Locate the cell with the specified text and output its (X, Y) center coordinate. 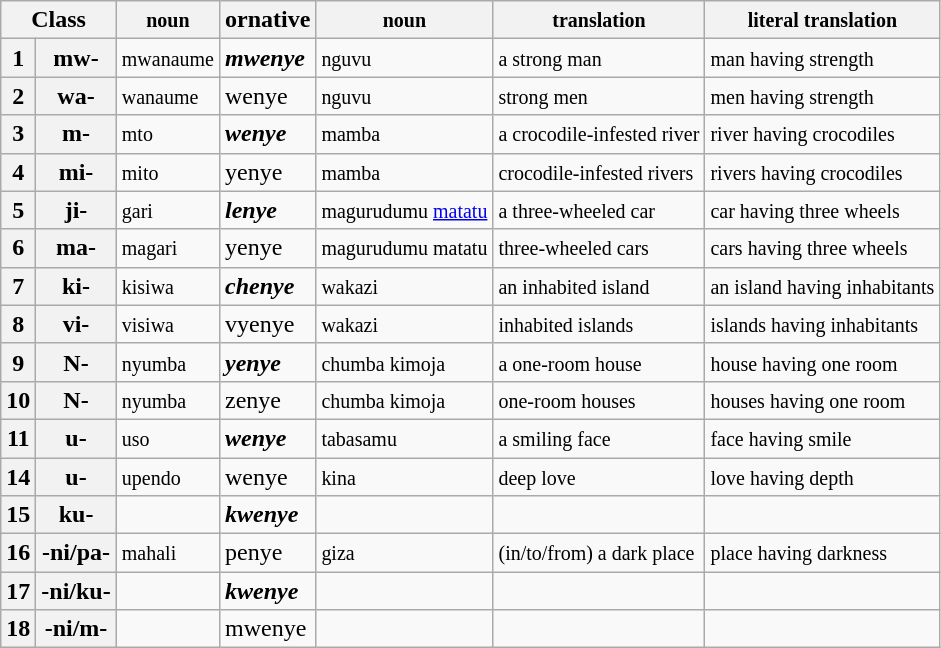
house having one room (822, 362)
9 (18, 362)
mito (168, 172)
magari (168, 248)
mwanaume (168, 58)
Class (59, 20)
8 (18, 324)
mi- (76, 172)
(in/to/from) a dark place (599, 553)
ma- (76, 248)
chenye (267, 286)
-ni/pa- (76, 553)
m- (76, 134)
2 (18, 96)
visiwa (168, 324)
a crocodile-infested river (599, 134)
men having strength (822, 96)
ornative (267, 20)
kisiwa (168, 286)
wa- (76, 96)
deep love (599, 477)
ku- (76, 515)
mto (168, 134)
houses having one room (822, 400)
a one-room house (599, 362)
4 (18, 172)
river having crocodiles (822, 134)
cars having three wheels (822, 248)
11 (18, 438)
14 (18, 477)
translation (599, 20)
a three-wheeled car (599, 210)
vyenye (267, 324)
5 (18, 210)
uso (168, 438)
love having depth (822, 477)
gari (168, 210)
place having darkness (822, 553)
18 (18, 629)
tabasamu (404, 438)
penye (267, 553)
face having smile (822, 438)
-ni/ku- (76, 591)
an inhabited island (599, 286)
car having three wheels (822, 210)
6 (18, 248)
1 (18, 58)
-ni/m- (76, 629)
3 (18, 134)
a strong man (599, 58)
mw- (76, 58)
ki- (76, 286)
wanaume (168, 96)
three-wheeled cars (599, 248)
man having strength (822, 58)
lenye (267, 210)
ji- (76, 210)
upendo (168, 477)
inhabited islands (599, 324)
a smiling face (599, 438)
giza (404, 553)
10 (18, 400)
7 (18, 286)
islands having inhabitants (822, 324)
mahali (168, 553)
vi- (76, 324)
17 (18, 591)
literal translation (822, 20)
strong men (599, 96)
zenye (267, 400)
15 (18, 515)
an island having inhabitants (822, 286)
rivers having crocodiles (822, 172)
one-room houses (599, 400)
crocodile-infested rivers (599, 172)
kina (404, 477)
16 (18, 553)
